Extract the (X, Y) coordinate from the center of the cell holding the provided text.  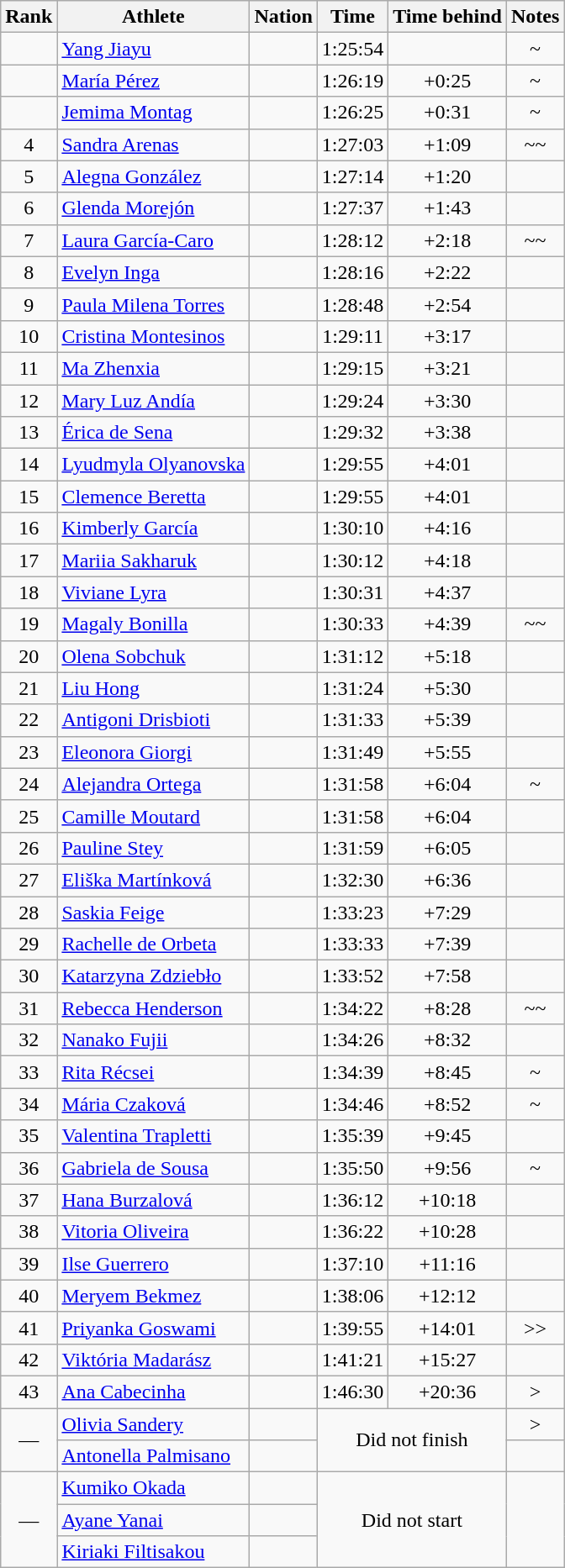
Katarzyna Zdziebło (153, 976)
26 (29, 848)
+1:09 (447, 145)
Clemence Beretta (153, 497)
27 (29, 880)
+9:45 (447, 1136)
+1:43 (447, 208)
+14:01 (447, 1328)
Paula Milena Torres (153, 304)
+2:18 (447, 240)
+5:39 (447, 720)
24 (29, 784)
1:27:14 (352, 176)
1:27:03 (352, 145)
Did not start (412, 1520)
Rebecca Henderson (153, 1008)
36 (29, 1168)
1:33:52 (352, 976)
22 (29, 720)
1:33:33 (352, 944)
Time (352, 17)
Antonella Palmisano (153, 1456)
+1:20 (447, 176)
+20:36 (447, 1392)
25 (29, 816)
1:46:30 (352, 1392)
1:28:48 (352, 304)
Antigoni Drisbioti (153, 720)
Olena Sobchuk (153, 656)
+8:32 (447, 1040)
Nanako Fujii (153, 1040)
Did not finish (412, 1440)
1:29:15 (352, 368)
Mary Luz Andía (153, 401)
Meryem Bekmez (153, 1296)
4 (29, 145)
+6:05 (447, 848)
1:34:46 (352, 1104)
19 (29, 624)
1:41:21 (352, 1360)
33 (29, 1072)
12 (29, 401)
20 (29, 656)
1:28:12 (352, 240)
16 (29, 529)
Ayane Yanai (153, 1520)
1:32:30 (352, 880)
1:29:11 (352, 336)
Rita Récsei (153, 1072)
+4:16 (447, 529)
Rachelle de Orbeta (153, 944)
+7:58 (447, 976)
1:38:06 (352, 1296)
Érica de Sena (153, 433)
29 (29, 944)
Kimberly García (153, 529)
1:25:54 (352, 49)
1:31:59 (352, 848)
1:39:55 (352, 1328)
13 (29, 433)
1:33:23 (352, 912)
+4:39 (447, 624)
Pauline Stey (153, 848)
41 (29, 1328)
Magaly Bonilla (153, 624)
1:30:33 (352, 624)
1:30:12 (352, 560)
37 (29, 1200)
Ana Cabecinha (153, 1392)
Olivia Sandery (153, 1424)
+2:54 (447, 304)
Hana Burzalová (153, 1200)
Kumiko Okada (153, 1488)
35 (29, 1136)
1:34:39 (352, 1072)
23 (29, 752)
María Pérez (153, 81)
Vitoria Oliveira (153, 1232)
31 (29, 1008)
Mária Czaková (153, 1104)
1:34:22 (352, 1008)
1:34:26 (352, 1040)
Kiriaki Filtisakou (153, 1552)
Laura García-Caro (153, 240)
1:29:24 (352, 401)
32 (29, 1040)
Time behind (447, 17)
1:35:39 (352, 1136)
+9:56 (447, 1168)
Liu Hong (153, 688)
38 (29, 1232)
1:36:12 (352, 1200)
1:27:37 (352, 208)
Eleonora Giorgi (153, 752)
+10:18 (447, 1200)
+3:21 (447, 368)
+5:18 (447, 656)
Priyanka Goswami (153, 1328)
Lyudmyla Olyanovska (153, 465)
34 (29, 1104)
43 (29, 1392)
Nation (283, 17)
Rank (29, 17)
30 (29, 976)
21 (29, 688)
5 (29, 176)
1:31:33 (352, 720)
1:31:12 (352, 656)
1:37:10 (352, 1264)
+6:36 (447, 880)
11 (29, 368)
+11:16 (447, 1264)
1:30:10 (352, 529)
7 (29, 240)
Valentina Trapletti (153, 1136)
Yang Jiayu (153, 49)
+5:30 (447, 688)
+0:25 (447, 81)
+4:37 (447, 592)
+15:27 (447, 1360)
Eliška Martínková (153, 880)
9 (29, 304)
Notes (535, 17)
Cristina Montesinos (153, 336)
8 (29, 272)
1:36:22 (352, 1232)
Jemima Montag (153, 113)
18 (29, 592)
Alegna González (153, 176)
17 (29, 560)
+3:17 (447, 336)
Mariia Sakharuk (153, 560)
Alejandra Ortega (153, 784)
+2:22 (447, 272)
14 (29, 465)
+3:38 (447, 433)
Evelyn Inga (153, 272)
Gabriela de Sousa (153, 1168)
1:35:50 (352, 1168)
Ma Zhenxia (153, 368)
Viktória Madarász (153, 1360)
Camille Moutard (153, 816)
+5:55 (447, 752)
Saskia Feige (153, 912)
+8:45 (447, 1072)
1:30:31 (352, 592)
39 (29, 1264)
1:26:25 (352, 113)
Athlete (153, 17)
+7:29 (447, 912)
+7:39 (447, 944)
Glenda Morejón (153, 208)
40 (29, 1296)
+10:28 (447, 1232)
1:26:19 (352, 81)
+0:31 (447, 113)
28 (29, 912)
1:31:49 (352, 752)
+3:30 (447, 401)
Sandra Arenas (153, 145)
1:31:24 (352, 688)
+12:12 (447, 1296)
Viviane Lyra (153, 592)
10 (29, 336)
+4:18 (447, 560)
1:29:32 (352, 433)
1:28:16 (352, 272)
15 (29, 497)
6 (29, 208)
+8:28 (447, 1008)
Ilse Guerrero (153, 1264)
42 (29, 1360)
>> (535, 1328)
+8:52 (447, 1104)
